Identify which cell holds the provided text, then report its [x, y] central coordinate. 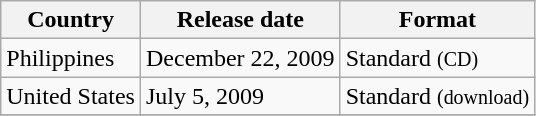
Standard (CD) [438, 58]
July 5, 2009 [240, 96]
Format [438, 20]
Country [71, 20]
Release date [240, 20]
United States [71, 96]
Standard (download) [438, 96]
Philippines [71, 58]
December 22, 2009 [240, 58]
